Detect which cell encompasses the target text, then output its (x, y) center coordinate. 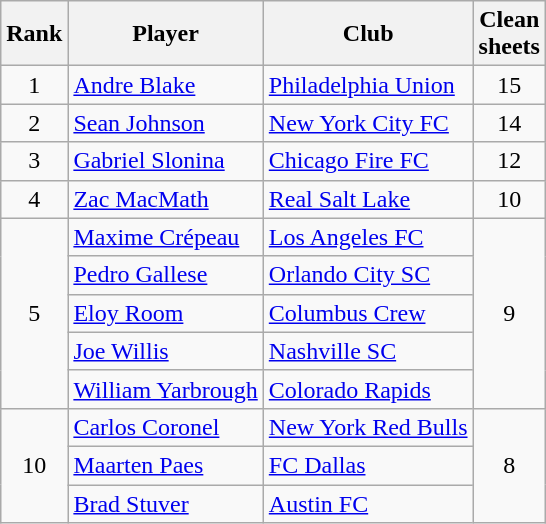
Philadelphia Union (368, 85)
Nashville SC (368, 351)
Zac MacMath (166, 199)
Chicago Fire FC (368, 161)
New York Red Bulls (368, 427)
3 (34, 161)
FC Dallas (368, 465)
Real Salt Lake (368, 199)
15 (509, 85)
9 (509, 313)
4 (34, 199)
Joe Willis (166, 351)
2 (34, 123)
Brad Stuver (166, 503)
Gabriel Slonina (166, 161)
1 (34, 85)
Cleansheets (509, 34)
Player (166, 34)
14 (509, 123)
Andre Blake (166, 85)
Los Angeles FC (368, 237)
New York City FC (368, 123)
Pedro Gallese (166, 275)
Colorado Rapids (368, 389)
Austin FC (368, 503)
Sean Johnson (166, 123)
Maarten Paes (166, 465)
8 (509, 465)
Columbus Crew (368, 313)
Carlos Coronel (166, 427)
12 (509, 161)
Club (368, 34)
Eloy Room (166, 313)
Rank (34, 34)
William Yarbrough (166, 389)
Maxime Crépeau (166, 237)
5 (34, 313)
Orlando City SC (368, 275)
